Return the (x, y) coordinate for the center point of the cell that contains the specified text.  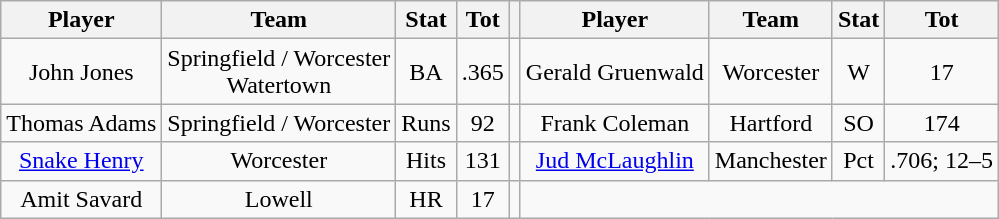
Hartford (770, 123)
92 (482, 123)
Manchester (770, 161)
HR (426, 199)
.706; 12–5 (942, 161)
Lowell (279, 199)
Springfield / Worcester Watertown (279, 72)
.365 (482, 72)
Gerald Gruenwald (614, 72)
Springfield / Worcester (279, 123)
BA (426, 72)
Pct (858, 161)
Amit Savard (82, 199)
Hits (426, 161)
Frank Coleman (614, 123)
Jud McLaughlin (614, 161)
John Jones (82, 72)
SO (858, 123)
174 (942, 123)
131 (482, 161)
W (858, 72)
Snake Henry (82, 161)
Thomas Adams (82, 123)
Runs (426, 123)
